From the cell containing the given text, extract its center point as [x, y] coordinate. 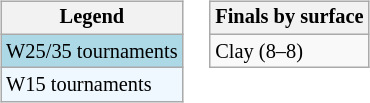
W15 tournaments [92, 85]
Legend [92, 18]
Finals by surface [289, 18]
Clay (8–8) [289, 51]
W25/35 tournaments [92, 51]
